Capture the cell that displays the provided text and extract its [x, y] central coordinate. 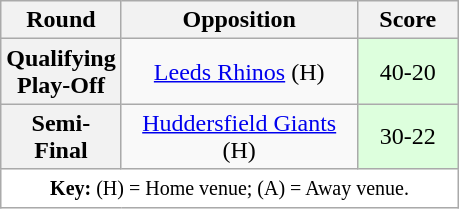
Qualifying Play-Off [61, 72]
Leeds Rhinos (H) [239, 72]
40-20 [408, 72]
Huddersfield Giants (H) [239, 136]
Round [61, 20]
30-22 [408, 136]
Opposition [239, 20]
Key: (H) = Home venue; (A) = Away venue. [230, 188]
Semi-Final [61, 136]
Score [408, 20]
